Scan for the cell matching the given text and deliver its (X, Y) coordinate at center. 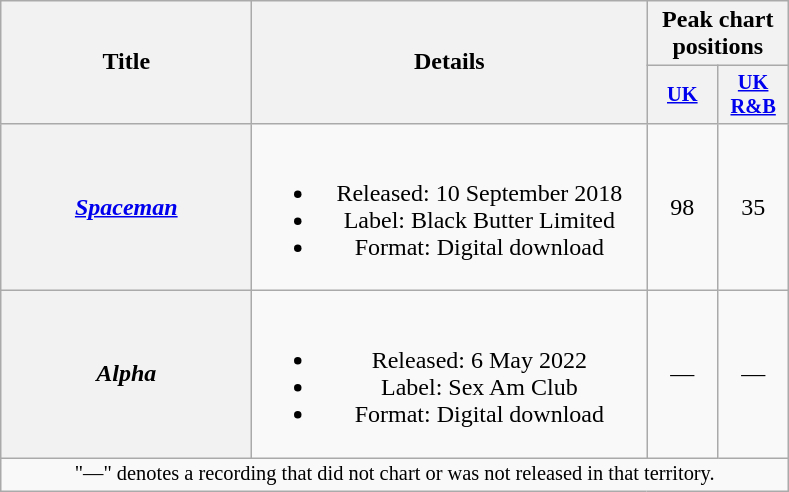
Released: 6 May 2022Label: Sex Am ClubFormat: Digital download (450, 374)
UK R&B (754, 95)
Spaceman (126, 206)
"—" denotes a recording that did not chart or was not released in that territory. (395, 475)
Alpha (126, 374)
98 (682, 206)
Title (126, 62)
Peak chart positions (718, 34)
Details (450, 62)
Released: 10 September 2018Label: Black Butter LimitedFormat: Digital download (450, 206)
35 (754, 206)
UK (682, 95)
